Return the [x, y] coordinate for the center point of the cell that contains the specified text.  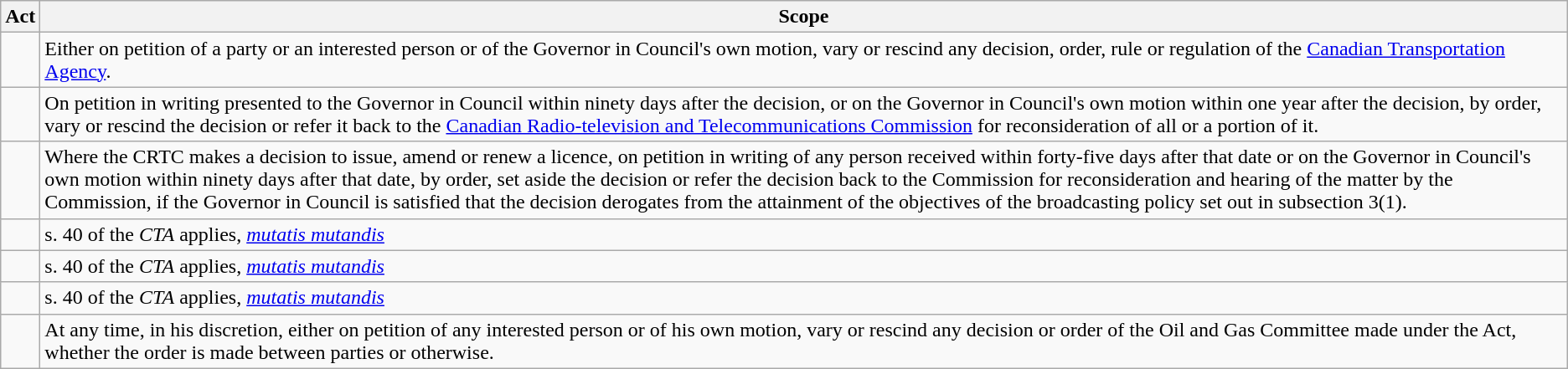
Act [20, 17]
Scope [804, 17]
